Return the [x, y] coordinate for the center point of the cell that contains the specified text.  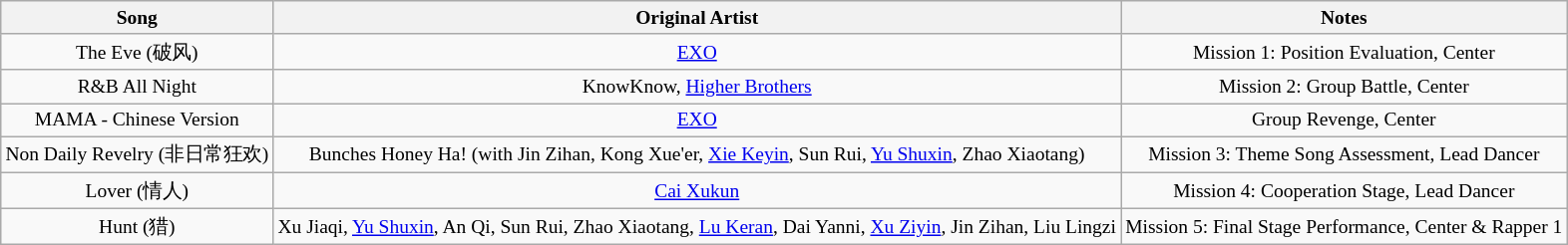
Bunches Honey Ha! (with Jin Zihan, Kong Xue'er, Xie Keyin, Sun Rui, Yu Shuxin, Zhao Xiaotang) [697, 154]
Song [138, 18]
Mission 1: Position Evaluation, Center [1345, 52]
Hunt (猎) [138, 226]
KnowKnow, Higher Brothers [697, 86]
Group Revenge, Center [1345, 120]
Cai Xukun [697, 190]
MAMA - Chinese Version [138, 120]
Mission 2: Group Battle, Center [1345, 86]
Mission 5: Final Stage Performance, Center & Rapper 1 [1345, 226]
Mission 4: Cooperation Stage, Lead Dancer [1345, 190]
Original Artist [697, 18]
Lover (情人) [138, 190]
Mission 3: Theme Song Assessment, Lead Dancer [1345, 154]
The Eve (破风) [138, 52]
R&B All Night [138, 86]
Notes [1345, 18]
Non Daily Revelry (非日常狂欢) [138, 154]
Xu Jiaqi, Yu Shuxin, An Qi, Sun Rui, Zhao Xiaotang, Lu Keran, Dai Yanni, Xu Ziyin, Jin Zihan, Liu Lingzi [697, 226]
